Detect which cell encompasses the target text, then output its [X, Y] center coordinate. 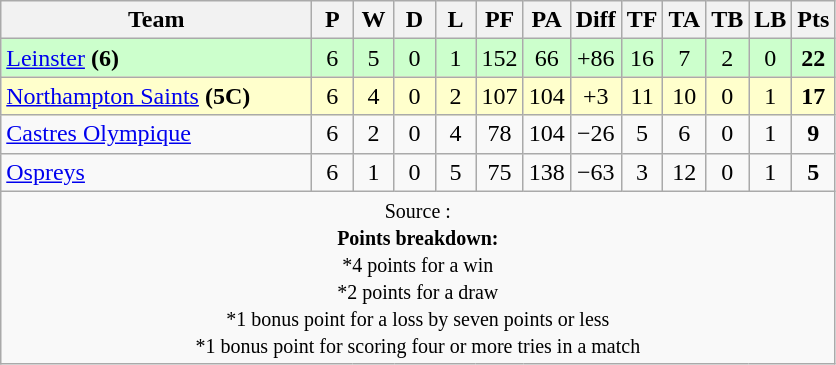
Northampton Saints (5C) [156, 96]
−26 [596, 134]
+86 [596, 58]
16 [642, 58]
75 [500, 172]
TB [728, 20]
Team [156, 20]
L [456, 20]
3 [642, 172]
152 [500, 58]
9 [814, 134]
Diff [596, 20]
PA [546, 20]
10 [684, 96]
11 [642, 96]
W [374, 20]
TA [684, 20]
PF [500, 20]
22 [814, 58]
P [332, 20]
Leinster (6) [156, 58]
Ospreys [156, 172]
Pts [814, 20]
138 [546, 172]
66 [546, 58]
78 [500, 134]
17 [814, 96]
107 [500, 96]
D [414, 20]
12 [684, 172]
−63 [596, 172]
7 [684, 58]
TF [642, 20]
+3 [596, 96]
LB [770, 20]
Castres Olympique [156, 134]
